Provide the [X, Y] coordinate of the cell's center where the given text is located.  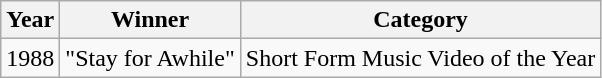
Category [420, 20]
Winner [150, 20]
1988 [30, 58]
Short Form Music Video of the Year [420, 58]
Year [30, 20]
"Stay for Awhile" [150, 58]
